Scan for the cell matching the given text and deliver its (x, y) coordinate at center. 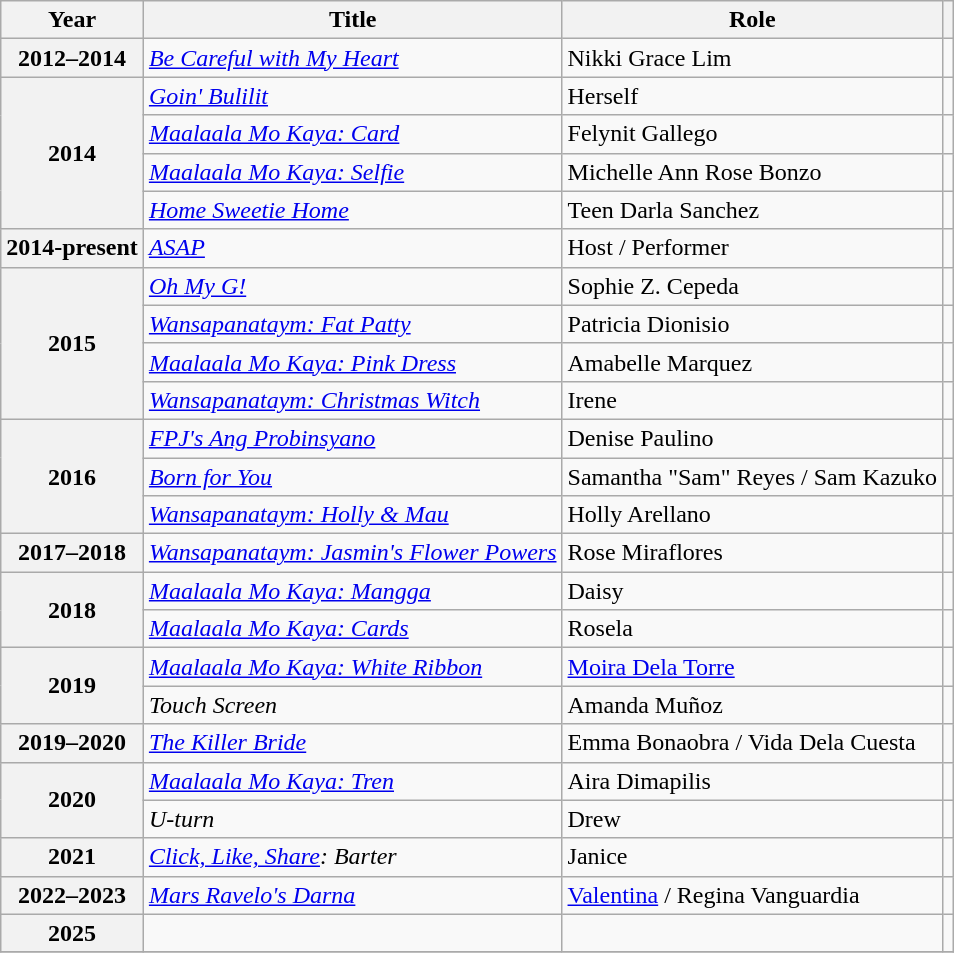
Daisy (752, 591)
Wansapanataym: Holly & Mau (352, 515)
Oh My G! (352, 286)
2016 (72, 476)
2021 (72, 857)
2014 (72, 153)
2022–2023 (72, 895)
Teen Darla Sanchez (752, 210)
2015 (72, 343)
Click, Like, Share: Barter (352, 857)
Wansapanataym: Christmas Witch (352, 400)
Touch Screen (352, 705)
2025 (72, 933)
Maalaala Mo Kaya: Pink Dress (352, 362)
Wansapanataym: Jasmin's Flower Powers (352, 553)
Maalaala Mo Kaya: Cards (352, 629)
Emma Bonaobra / Vida Dela Cuesta (752, 743)
Felynit Gallego (752, 134)
Maalaala Mo Kaya: Tren (352, 781)
2014-present (72, 248)
Rose Miraflores (752, 553)
Goin' Bulilit (352, 96)
Home Sweetie Home (352, 210)
2017–2018 (72, 553)
Janice (752, 857)
Nikki Grace Lim (752, 58)
Year (72, 20)
Aira Dimapilis (752, 781)
Patricia Dionisio (752, 324)
Host / Performer (752, 248)
2012–2014 (72, 58)
FPJ's Ang Probinsyano (352, 438)
Sophie Z. Cepeda (752, 286)
Be Careful with My Heart (352, 58)
2020 (72, 800)
Maalaala Mo Kaya: Selfie (352, 172)
2019 (72, 686)
Drew (752, 819)
Amanda Muñoz (752, 705)
Role (752, 20)
Michelle Ann Rose Bonzo (752, 172)
Wansapanataym: Fat Patty (352, 324)
Amabelle Marquez (752, 362)
The Killer Bride (352, 743)
Maalaala Mo Kaya: White Ribbon (352, 667)
Holly Arellano (752, 515)
ASAP (352, 248)
2018 (72, 610)
2019–2020 (72, 743)
Samantha "Sam" Reyes / Sam Kazuko (752, 477)
U-turn (352, 819)
Herself (752, 96)
Maalaala Mo Kaya: Card (352, 134)
Valentina / Regina Vanguardia (752, 895)
Denise Paulino (752, 438)
Rosela (752, 629)
Moira Dela Torre (752, 667)
Born for You (352, 477)
Irene (752, 400)
Mars Ravelo's Darna (352, 895)
Title (352, 20)
Maalaala Mo Kaya: Mangga (352, 591)
